Find where the given text appears and provide that cell's center as [X, Y] coordinate. 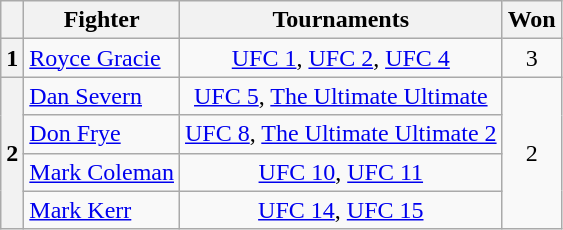
UFC 5, The Ultimate Ultimate [342, 96]
UFC 14, UFC 15 [342, 210]
Don Frye [102, 134]
Tournaments [342, 20]
1 [12, 58]
Royce Gracie [102, 58]
UFC 1, UFC 2, UFC 4 [342, 58]
3 [532, 58]
Fighter [102, 20]
UFC 10, UFC 11 [342, 172]
Mark Kerr [102, 210]
Dan Severn [102, 96]
UFC 8, The Ultimate Ultimate 2 [342, 134]
Mark Coleman [102, 172]
Won [532, 20]
